Extract the (x, y) coordinate from the center of the cell holding the provided text.  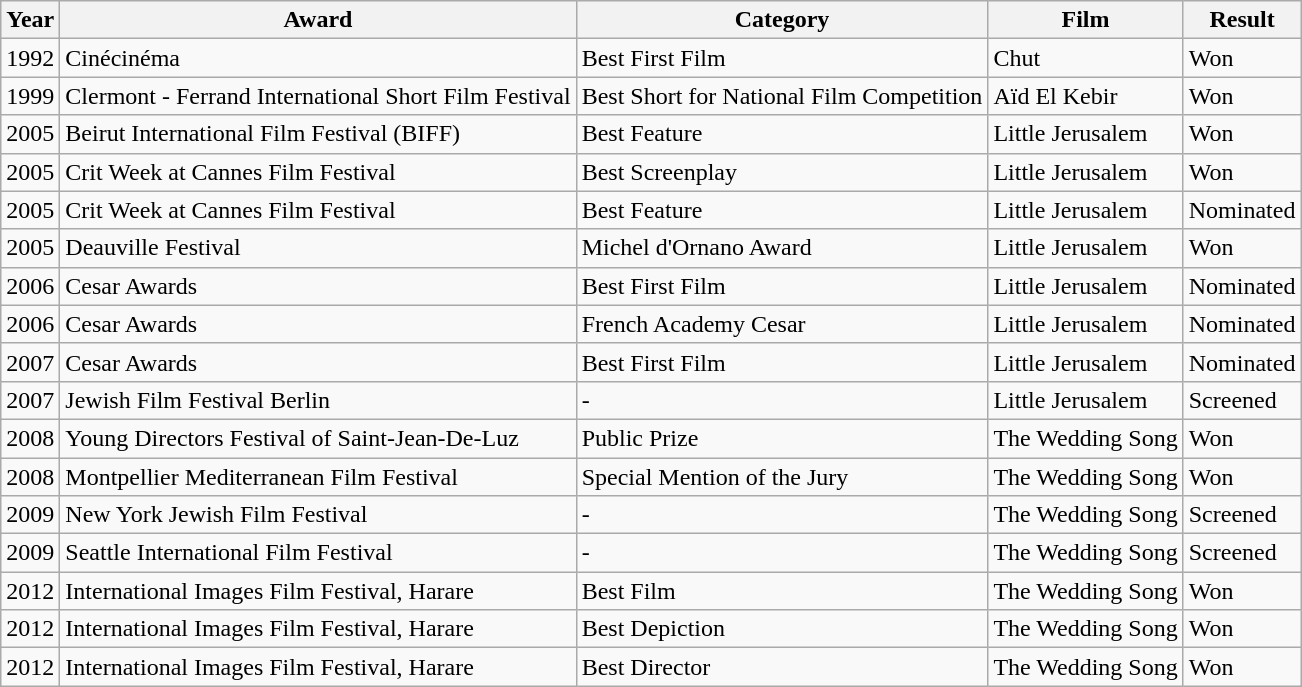
Film (1086, 20)
Category (782, 20)
New York Jewish Film Festival (318, 515)
Young Directors Festival of Saint-Jean-De-Luz (318, 438)
Best Depiction (782, 629)
Jewish Film Festival Berlin (318, 400)
Result (1242, 20)
Beirut International Film Festival (BIFF) (318, 134)
Deauville Festival (318, 248)
Best Screenplay (782, 172)
Cinécinéma (318, 58)
French Academy Cesar (782, 324)
Clermont - Ferrand International Short Film Festival (318, 96)
Michel d'Ornano Award (782, 248)
Seattle International Film Festival (318, 553)
Award (318, 20)
Aïd El Kebir (1086, 96)
Best Film (782, 591)
Best Director (782, 667)
Montpellier Mediterranean Film Festival (318, 477)
Special Mention of the Jury (782, 477)
1992 (30, 58)
Year (30, 20)
1999 (30, 96)
Public Prize (782, 438)
Best Short for National Film Competition (782, 96)
Chut (1086, 58)
